For the text-containing cell, return its midpoint in [x, y] coordinate format. 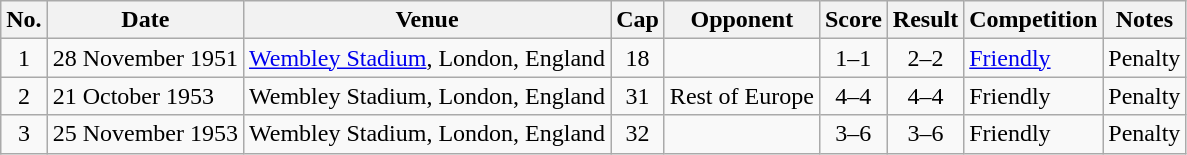
31 [638, 96]
Opponent [742, 20]
Score [853, 20]
3 [24, 134]
Result [925, 20]
25 November 1953 [145, 134]
Competition [1034, 20]
1 [24, 58]
Venue [428, 20]
18 [638, 58]
28 November 1951 [145, 58]
32 [638, 134]
2 [24, 96]
21 October 1953 [145, 96]
Date [145, 20]
Notes [1144, 20]
1–1 [853, 58]
Cap [638, 20]
Rest of Europe [742, 96]
2–2 [925, 58]
No. [24, 20]
